Extract the (x, y) coordinate from the center of the cell holding the provided text.  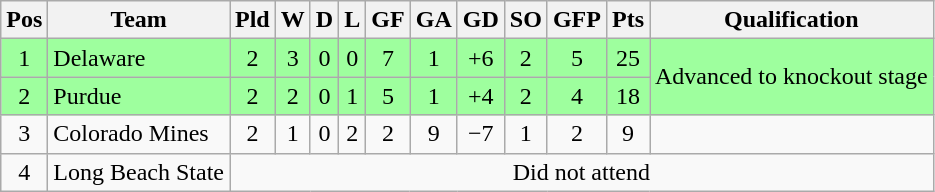
GD (480, 20)
Qualification (792, 20)
−7 (480, 134)
Advanced to knockout stage (792, 77)
Pts (628, 20)
W (292, 20)
Long Beach State (139, 172)
18 (628, 96)
7 (388, 58)
Pld (253, 20)
Purdue (139, 96)
+6 (480, 58)
Colorado Mines (139, 134)
Team (139, 20)
+4 (480, 96)
GF (388, 20)
25 (628, 58)
Did not attend (582, 172)
GA (434, 20)
GFP (576, 20)
SO (526, 20)
Delaware (139, 58)
L (352, 20)
Pos (24, 20)
D (324, 20)
